Extract the (X, Y) coordinate from the center of the cell holding the provided text.  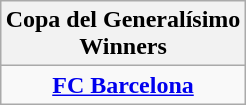
FC Barcelona (123, 85)
Copa del GeneralísimoWinners (123, 34)
